Identify which cell holds the provided text, then report its (x, y) central coordinate. 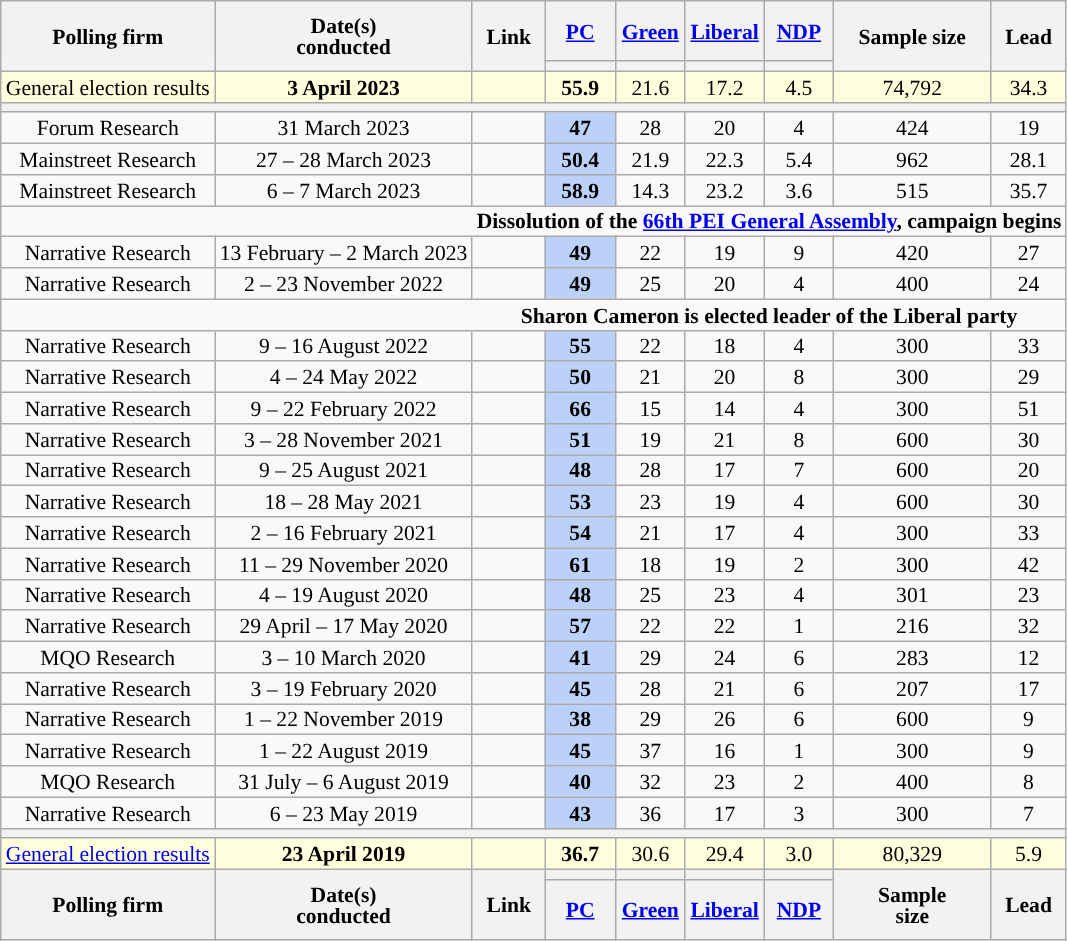
57 (580, 626)
43 (580, 812)
3 April 2023 (344, 86)
42 (1029, 564)
424 (912, 128)
54 (580, 532)
4 – 19 August 2020 (344, 594)
55.9 (580, 86)
55 (580, 346)
58.9 (580, 190)
3 – 28 November 2021 (344, 440)
9 – 25 August 2021 (344, 470)
207 (912, 688)
21.9 (650, 160)
22.3 (724, 160)
2 – 23 November 2022 (344, 284)
9 – 16 August 2022 (344, 346)
Sample size (912, 36)
28.1 (1029, 160)
301 (912, 594)
40 (580, 782)
27 – 28 March 2023 (344, 160)
Forum Research (108, 128)
3.6 (799, 190)
13 February – 2 March 2023 (344, 252)
34.3 (1029, 86)
29.4 (724, 854)
74,792 (912, 86)
36.7 (580, 854)
283 (912, 658)
47 (580, 128)
17.2 (724, 86)
15 (650, 408)
5.4 (799, 160)
53 (580, 502)
31 July – 6 August 2019 (344, 782)
Samplesize (912, 905)
21.6 (650, 86)
36 (650, 812)
16 (724, 750)
4.5 (799, 86)
18 – 28 May 2021 (344, 502)
2 – 16 February 2021 (344, 532)
1 – 22 November 2019 (344, 720)
3.0 (799, 854)
6 – 7 March 2023 (344, 190)
3 – 10 March 2020 (344, 658)
14.3 (650, 190)
26 (724, 720)
Dissolution of the 66th PEI General Assembly, campaign begins (769, 222)
9 – 22 February 2022 (344, 408)
216 (912, 626)
27 (1029, 252)
1 – 22 August 2019 (344, 750)
50 (580, 378)
Sharon Cameron is elected leader of the Liberal party (769, 314)
30.6 (650, 854)
5.9 (1029, 854)
31 March 2023 (344, 128)
41 (580, 658)
50.4 (580, 160)
3 – 19 February 2020 (344, 688)
4 – 24 May 2022 (344, 378)
12 (1029, 658)
6 – 23 May 2019 (344, 812)
29 April – 17 May 2020 (344, 626)
23.2 (724, 190)
962 (912, 160)
37 (650, 750)
61 (580, 564)
80,329 (912, 854)
515 (912, 190)
38 (580, 720)
14 (724, 408)
66 (580, 408)
23 April 2019 (344, 854)
420 (912, 252)
11 – 29 November 2020 (344, 564)
3 (799, 812)
35.7 (1029, 190)
